Locate the cell with the specified text and output its [x, y] center coordinate. 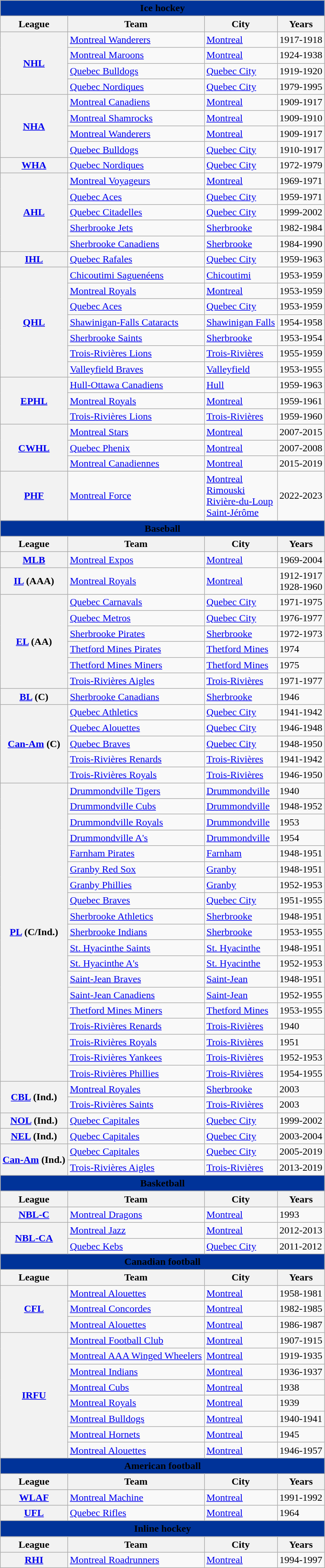
2003-2004 [301, 1136]
EL (AA) [34, 641]
Montreal Machine [136, 1497]
2015-2019 [301, 464]
Hull-Ottawa Canadiens [136, 385]
CWHL [34, 448]
1945 [301, 1434]
1954-1955 [301, 1073]
Quebec Rifles [136, 1513]
Sherbrooke Pirates [136, 634]
2013-2019 [301, 1167]
NHA [34, 126]
Quebec Athletics [136, 712]
2011-2012 [301, 1246]
Montreal Rimouski Rivière-du-Loup Saint-Jérôme [241, 496]
WLAF [34, 1497]
1959-1961 [301, 401]
Montreal Expos [136, 560]
Chicoutimi Saguenéens [136, 275]
1959-1960 [301, 416]
Saint-Jean Braves [136, 979]
1991-1992 [301, 1497]
1954 [301, 838]
1971-1975 [301, 602]
Montreal Stars [136, 432]
Can-Am (Ind.) [34, 1160]
CBL (Ind.) [34, 1097]
Baseball [162, 528]
1986-1987 [301, 1325]
1951 [301, 1042]
Montreal Royales [136, 1089]
1958-1981 [301, 1293]
Drummondville Cubs [136, 806]
Sherbrooke Jets [136, 228]
1936-1937 [301, 1372]
1972-1973 [301, 634]
Basketball [162, 1183]
Inline hockey [162, 1529]
1953 [301, 822]
PHF [34, 496]
1924-1938 [301, 55]
NEL (Ind.) [34, 1136]
Trois-Rivières Yankees [136, 1058]
1954-1958 [301, 322]
1917-1918 [301, 40]
1938 [301, 1387]
1952-1955 [301, 995]
Montreal Shamrocks [136, 118]
Montreal Force [136, 496]
Montreal Canadiens [136, 102]
Montreal Maroons [136, 55]
1912-1917 1928-1960 [301, 581]
Shawinigan Falls [241, 322]
1976-1977 [301, 618]
Montreal Hornets [136, 1434]
BL (C) [34, 696]
Valleyfield [241, 369]
Granby Red Sox [136, 869]
St. Hyacinthe A's [136, 963]
Shawinigan-Falls Cataracts [136, 322]
1969-2004 [301, 560]
Drummondville Royals [136, 822]
1979-1995 [301, 87]
1994-1997 [301, 1560]
1948-1952 [301, 806]
AHL [34, 212]
IRFU [34, 1395]
1946-1957 [301, 1450]
1946-1948 [301, 728]
Quebec Rafales [136, 259]
2007-2008 [301, 448]
Drummondville A's [136, 838]
1982-1985 [301, 1309]
Montreal Dragons [136, 1214]
Sherbrooke Saints [136, 338]
2007-2015 [301, 432]
Sherbrooke Canadians [136, 696]
Can-Am (C) [34, 743]
2022-2023 [301, 496]
1955-1959 [301, 354]
Sherbrooke Athletics [136, 916]
NBL-CA [34, 1238]
Quebec Kebs [136, 1246]
1975 [301, 665]
Canadian football [162, 1262]
MLB [34, 560]
Farnham [241, 854]
IHL [34, 259]
1919-1920 [301, 71]
1953-1954 [301, 338]
EPHL [34, 401]
1909-1910 [301, 118]
1984-1990 [301, 244]
Granby Phillies [136, 885]
UFL [34, 1513]
St. Hyacinthe Saints [136, 948]
QHL [34, 322]
1974 [301, 649]
Farnham Pirates [136, 854]
Montreal Concordes [136, 1309]
American football [162, 1466]
Quebec Citadelles [136, 212]
Thetford Mines Pirates [136, 649]
1939 [301, 1403]
1907-1915 [301, 1340]
1910-1917 [301, 149]
IL (AAA) [34, 581]
1951-1955 [301, 901]
Montreal Canadiennes [136, 464]
Montreal Jazz [136, 1230]
Quebec Carnavals [136, 602]
Sherbrooke Indians [136, 932]
Montreal Voyageurs [136, 181]
Montreal Indians [136, 1372]
1971-1977 [301, 681]
Quebec Alouettes [136, 728]
2005-2019 [301, 1152]
1969-1971 [301, 181]
1946-1950 [301, 775]
WHA [34, 165]
Quebec Metros [136, 618]
NOL (Ind.) [34, 1120]
RHI [34, 1560]
NHL [34, 63]
PL (C/Ind.) [34, 932]
Montreal Cubs [136, 1387]
1964 [301, 1513]
NBL-C [34, 1214]
Chicoutimi [241, 275]
1948-1950 [301, 744]
1940-1941 [301, 1419]
Sherbrooke Canadiens [136, 244]
1919-1935 [301, 1356]
Hull [241, 385]
Montreal AAA Winged Wheelers [136, 1356]
Saint-Jean Canadiens [136, 995]
Trois-Rivières Phillies [136, 1073]
Montreal Roadrunners [136, 1560]
1946 [301, 696]
Valleyfield Braves [136, 369]
Montreal Bulldogs [136, 1419]
Ice hockey [162, 8]
1982-1984 [301, 228]
CFL [34, 1309]
Drummondville Tigers [136, 791]
1993 [301, 1214]
Quebec Phenix [136, 448]
Trois-Rivières Saints [136, 1105]
Montreal Football Club [136, 1340]
2012-2013 [301, 1230]
1959-1971 [301, 197]
1972-1979 [301, 165]
